Provide the [x, y] coordinate of the cell's center where the given text is located.  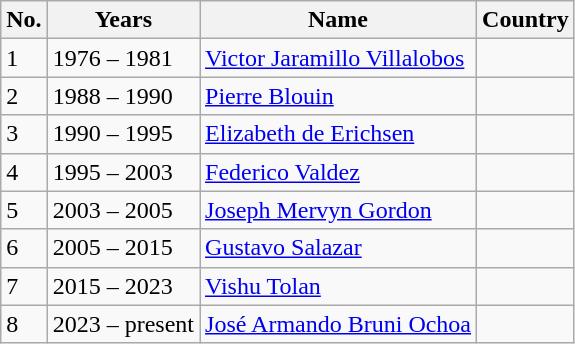
Name [338, 20]
Victor Jaramillo Villalobos [338, 58]
1990 – 1995 [123, 134]
1995 – 2003 [123, 172]
6 [24, 248]
Gustavo Salazar [338, 248]
Joseph Mervyn Gordon [338, 210]
1976 – 1981 [123, 58]
1988 – 1990 [123, 96]
8 [24, 324]
Pierre Blouin [338, 96]
2015 – 2023 [123, 286]
7 [24, 286]
Years [123, 20]
5 [24, 210]
1 [24, 58]
2 [24, 96]
Federico Valdez [338, 172]
Country [526, 20]
Vishu Tolan [338, 286]
3 [24, 134]
No. [24, 20]
2003 – 2005 [123, 210]
2005 – 2015 [123, 248]
Elizabeth de Erichsen [338, 134]
4 [24, 172]
José Armando Bruni Ochoa [338, 324]
2023 – present [123, 324]
